From the cell containing the given text, extract its center point as (x, y) coordinate. 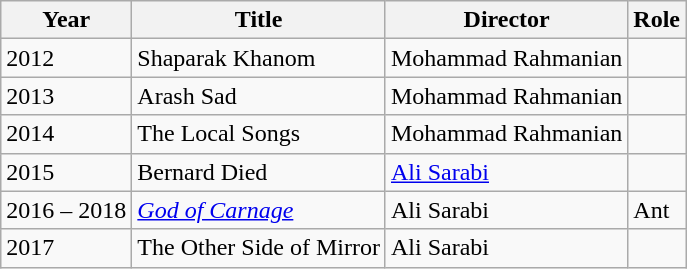
The Other Side of Mirror (259, 248)
The Local Songs (259, 134)
God of Carnage (259, 210)
2013 (66, 96)
2014 (66, 134)
Shaparak Khanom (259, 58)
2012 (66, 58)
Arash Sad (259, 96)
Role (657, 20)
Title (259, 20)
2016 – 2018 (66, 210)
Bernard Died (259, 172)
Year (66, 20)
Ant (657, 210)
2017 (66, 248)
Director (506, 20)
2015 (66, 172)
